Output the [x, y] coordinate of the center of the cell containing the given text.  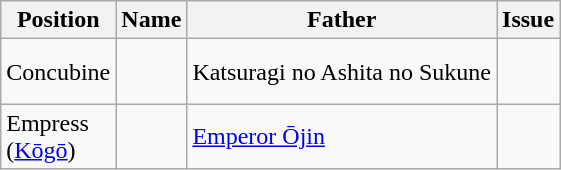
Concubine [58, 72]
Father [342, 20]
Empress(Kōgō) [58, 136]
Emperor Ōjin [342, 136]
Position [58, 20]
Katsuragi no Ashita no Sukune [342, 72]
Issue [528, 20]
Name [152, 20]
